For the text-containing cell, return its midpoint in (X, Y) coordinate format. 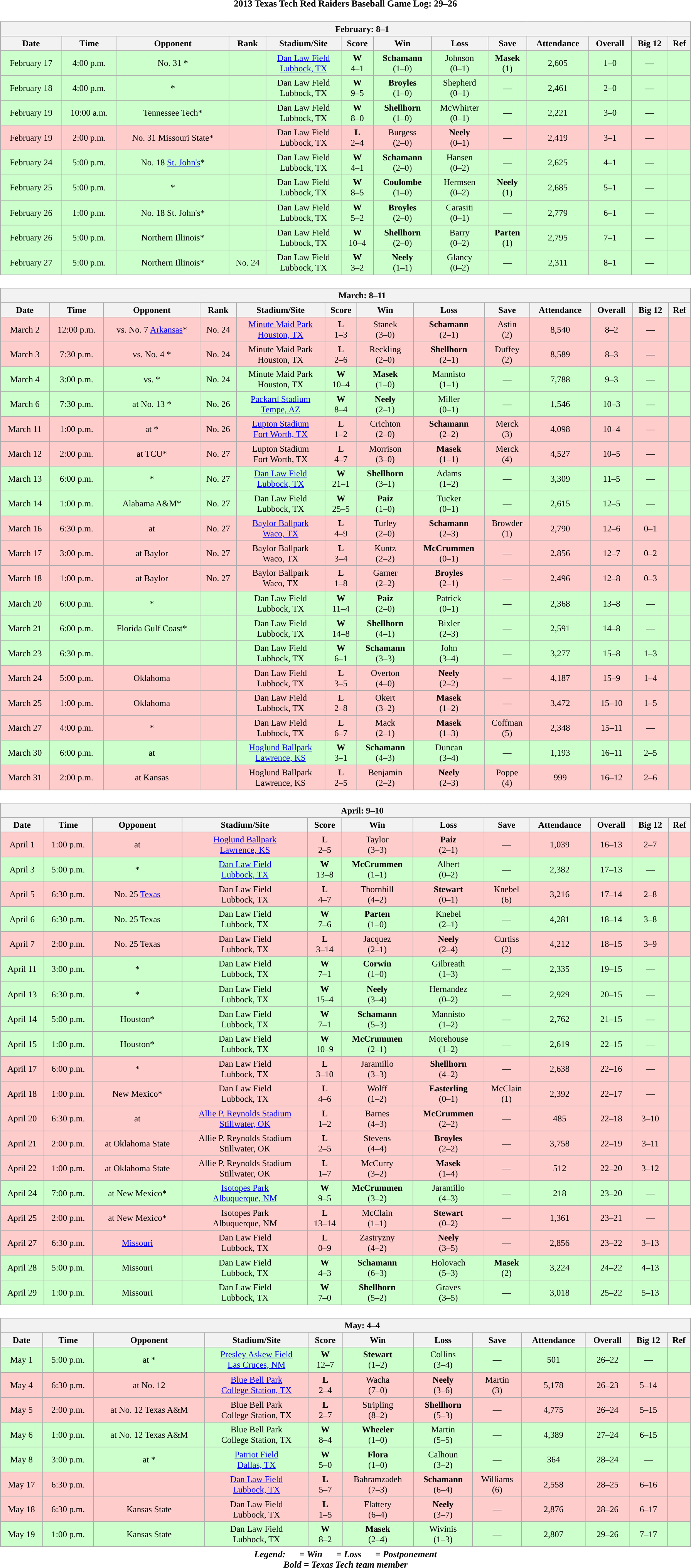
Schamann(1–0) (403, 63)
Miller(0–1) (449, 404)
February: 8–1 (345, 29)
Overton(4–0) (385, 678)
L3–4 (341, 553)
Masek(2) (507, 1268)
3–12 (650, 1168)
Stevens(4–4) (377, 1144)
Taylor(3–3) (377, 845)
2,762 (560, 1019)
Glancy(0–2) (460, 262)
23–22 (612, 1243)
5–15 (649, 1410)
Masek(1–2) (449, 703)
April 15 (22, 1044)
Bahramzadeh(7–3) (378, 1484)
April 27 (22, 1243)
April 6 (22, 919)
Coffman(5) (507, 728)
11–5 (612, 479)
April 3 (22, 869)
12–5 (612, 504)
Crichton(2–0) (385, 429)
4,187 (560, 678)
3–11 (650, 1144)
W25–5 (341, 504)
Masek(1–3) (449, 728)
2,807 (554, 1534)
L3–5 (341, 678)
3,216 (560, 895)
April 14 (22, 1019)
2,591 (560, 628)
Masek(1) (507, 63)
April 11 (22, 969)
May 5 (22, 1410)
Bixler(2–3) (449, 628)
2,779 (558, 213)
22–19 (612, 1144)
8–2 (612, 329)
4,775 (554, 1410)
364 (554, 1460)
29–26 (607, 1534)
Wolff(1–2) (377, 1094)
Schamann(3–3) (385, 653)
April 5 (22, 895)
22–20 (612, 1168)
McCrummen(1–1) (377, 869)
May 17 (22, 1484)
March 12 (25, 454)
Wacha(7–0) (378, 1385)
W15–4 (325, 994)
5–13 (650, 1292)
13–8 (612, 603)
McClain(1–1) (377, 1218)
March 18 (25, 578)
28–25 (607, 1484)
W10–9 (325, 1044)
23–20 (612, 1193)
22–17 (612, 1094)
7,788 (560, 379)
Albert(0–2) (448, 869)
W7–0 (325, 1292)
16–13 (612, 845)
Hermsen(0–2) (460, 187)
23–21 (612, 1218)
Patriot FieldDallas, TX (257, 1460)
1–4 (650, 678)
10:00 a.m. (89, 113)
6–1 (610, 213)
W8–2 (325, 1534)
3,758 (560, 1144)
22–16 (612, 1069)
Paiz(1–0) (385, 504)
26–22 (607, 1360)
19–15 (612, 969)
April 28 (22, 1268)
Curtiss(2) (507, 944)
Morehouse(1–2) (448, 1044)
April 18 (22, 1094)
Reckling(2–0) (385, 355)
Schamann(4–3) (385, 753)
vs. No. 4 * (152, 355)
vs. No. 7 Arkansas* (152, 329)
March 3 (25, 355)
March 13 (25, 479)
3–9 (650, 944)
28–24 (607, 1460)
February 25 (31, 187)
Shepherd(0–1) (460, 88)
Parten(1–0) (377, 919)
Hansen(0–2) (460, 163)
W6–1 (341, 653)
Browder(1) (507, 529)
May 4 (22, 1385)
2,876 (554, 1509)
March 4 (25, 379)
4,212 (560, 944)
Neely(1–1) (403, 262)
3–1 (610, 138)
2,619 (560, 1044)
1–0 (610, 63)
2,221 (558, 113)
W12–7 (325, 1360)
0–1 (650, 529)
6–17 (649, 1509)
6–15 (649, 1434)
Williams(6) (497, 1484)
Neely(2–1) (385, 404)
W14–8 (341, 628)
4–1 (610, 163)
15–8 (612, 653)
18–14 (612, 919)
Zastryzny(4–2) (377, 1243)
2–5 (650, 753)
2,382 (560, 869)
Flattery(6–4) (378, 1509)
Schamann(6–3) (377, 1268)
L2–8 (341, 703)
10–4 (612, 429)
2–0 (610, 88)
No. 31 Missouri State* (173, 138)
2,625 (558, 163)
Wheeler(1–0) (378, 1434)
3–8 (650, 919)
February 24 (31, 163)
March 21 (25, 628)
March 24 (25, 678)
Turley(2–0) (385, 529)
4,527 (560, 454)
April 7 (22, 944)
3–10 (650, 1118)
L5–7 (325, 1484)
New Mexico* (137, 1094)
Shellhorn(5–3) (443, 1410)
L1–8 (341, 578)
Barry(0–2) (460, 237)
Knebel(6) (507, 895)
Graves(3–5) (448, 1292)
Tucker(0–1) (449, 504)
2,638 (560, 1069)
8,540 (560, 329)
L1–5 (325, 1509)
501 (554, 1360)
2,496 (560, 578)
Easterling(0–1) (448, 1094)
May: 4–4 (345, 1326)
17–14 (612, 895)
Wivinis(1–3) (443, 1534)
Hernandez(0–2) (448, 994)
W8–5 (357, 187)
May 18 (22, 1509)
2,685 (558, 187)
12–7 (612, 553)
16–12 (612, 778)
vs. * (152, 379)
3,018 (560, 1292)
3–13 (650, 1243)
March 25 (25, 703)
12–6 (612, 529)
Patrick(0–1) (449, 603)
May 19 (22, 1534)
Knebel(2–1) (448, 919)
April 20 (22, 1118)
4,281 (560, 919)
Duncan(3–4) (449, 753)
20–15 (612, 994)
9–3 (612, 379)
15–11 (612, 728)
22–18 (612, 1118)
Parten(1) (507, 237)
McCrummen(3–2) (377, 1193)
16–11 (612, 753)
Gilbreath(1–3) (448, 969)
John(3–4) (449, 653)
March: 8–11 (345, 295)
McCrummen(2–2) (448, 1118)
Neely(3–7) (443, 1509)
Okert(3–2) (385, 703)
McCurry(3–2) (377, 1168)
L3–14 (325, 944)
Corwin(1–0) (377, 969)
April 21 (22, 1144)
12–8 (612, 578)
L13–14 (325, 1218)
L3–10 (325, 1069)
Neely(3–5) (448, 1243)
Neely(2–4) (448, 944)
Carasiti(0–1) (460, 213)
Poppe(4) (507, 778)
1–3 (650, 653)
W8–0 (357, 113)
Broyles(1–0) (403, 88)
March 2 (25, 329)
April 13 (22, 994)
Schamann(5–3) (377, 1019)
Stewart(0–2) (448, 1218)
March 23 (25, 653)
Shellhorn(5–2) (377, 1292)
3,224 (560, 1268)
1,546 (560, 404)
Barnes(4–3) (377, 1118)
3,472 (560, 703)
Kuntz(2–2) (385, 553)
Calhoun(3–2) (443, 1460)
26–23 (607, 1385)
April 29 (22, 1292)
Neely(2–2) (449, 678)
W4–3 (325, 1268)
April 24 (22, 1193)
W3–2 (357, 262)
999 (560, 778)
Stewart(0–1) (448, 895)
Shellhorn(3–1) (385, 479)
L1–7 (325, 1168)
8–3 (612, 355)
Masek(2–4) (378, 1534)
February 17 (31, 63)
May 6 (22, 1434)
3–0 (610, 113)
2,615 (560, 504)
26–24 (607, 1410)
L2–7 (325, 1410)
Neely(0–1) (460, 138)
Martin(3) (497, 1385)
L4–6 (325, 1094)
4–13 (650, 1268)
March 27 (25, 728)
7:00 p.m. (68, 1193)
Mannisto(1–2) (448, 1019)
2,795 (558, 237)
February 27 (31, 262)
5–14 (649, 1385)
28–26 (607, 1509)
March 30 (25, 753)
Shellhorn(4–2) (448, 1069)
Schamann(2–2) (449, 429)
2–7 (650, 845)
at Kansas (152, 778)
March 20 (25, 603)
W7–6 (325, 919)
Shellhorn(2–1) (449, 355)
April 22 (22, 1168)
2,605 (558, 63)
7–17 (649, 1534)
Benjamin(2–2) (385, 778)
2,348 (560, 728)
15–9 (612, 678)
Morrison(3–0) (385, 454)
2,419 (558, 138)
485 (560, 1118)
2,368 (560, 603)
L1–3 (341, 329)
Jaramillo(3–3) (377, 1069)
Jaramillo(4–3) (448, 1193)
Adams(1–2) (449, 479)
2,335 (560, 969)
Paiz(2–0) (385, 603)
McCrummen(2–1) (377, 1044)
0–2 (650, 553)
Presley Askew FieldLas Cruces, NM (257, 1360)
17–13 (612, 869)
1,361 (560, 1218)
7–1 (610, 237)
W11–4 (341, 603)
Mannisto(1–1) (449, 379)
at TCU* (152, 454)
Broyles(2–1) (449, 578)
2–6 (650, 778)
Alabama A&M* (152, 504)
Mack(2–1) (385, 728)
May 1 (22, 1360)
L0–9 (325, 1243)
Schamann(6–4) (443, 1484)
Johnson(0–1) (460, 63)
W13–8 (325, 869)
Martin(5–5) (443, 1434)
512 (560, 1168)
14–8 (612, 628)
2,929 (560, 994)
Burgess(2–0) (403, 138)
8,589 (560, 355)
2,461 (558, 88)
1,193 (560, 753)
April 25 (22, 1218)
2–8 (650, 895)
Neely(1) (507, 187)
22–15 (612, 1044)
L2–6 (341, 355)
1,039 (560, 845)
L6–7 (341, 728)
Neely(2–3) (449, 778)
21–15 (612, 1019)
218 (560, 1193)
at No. 12 (149, 1385)
Merck(3) (507, 429)
3,309 (560, 479)
6–16 (649, 1484)
10–3 (612, 404)
Astin(2) (507, 329)
Schamann(2–1) (449, 329)
Duffey(2) (507, 355)
8–1 (610, 262)
Schamann(2–3) (449, 529)
Collins(3–4) (443, 1360)
Neely(3–6) (443, 1385)
Masek(1–0) (385, 379)
10–5 (612, 454)
24–22 (612, 1268)
No. 31 * (173, 63)
Stanek(3–0) (385, 329)
Garner(2–2) (385, 578)
McWhirter(0–1) (460, 113)
Masek(1–1) (449, 454)
Stripling(8–2) (378, 1410)
McClain(1) (507, 1094)
March 31 (25, 778)
W5–2 (357, 213)
2,311 (558, 262)
Shellhorn(2–0) (403, 237)
18–15 (612, 944)
4,098 (560, 429)
March 11 (25, 429)
May 8 (22, 1460)
0–3 (650, 578)
Flora(1–0) (378, 1460)
2,790 (560, 529)
Coulombe(1–0) (403, 187)
April: 9–10 (345, 810)
L4–9 (341, 529)
15–10 (612, 703)
1–5 (650, 703)
12:00 p.m. (76, 329)
W5–0 (325, 1460)
Tennessee Tech* (173, 113)
Broyles(2–0) (403, 213)
Thornhill(4–2) (377, 895)
5–1 (610, 187)
3,277 (560, 653)
April 17 (22, 1069)
Jacquez(2–1) (377, 944)
Stewart(1–2) (378, 1360)
W3–1 (341, 753)
Masek(1–4) (448, 1168)
Neely(3–4) (377, 994)
4,389 (554, 1434)
February 18 (31, 88)
W21–1 (341, 479)
5,178 (554, 1385)
2,392 (560, 1094)
March 16 (25, 529)
Broyles(2–2) (448, 1144)
Merck(4) (507, 454)
March 14 (25, 504)
25–22 (612, 1292)
Schamann(2–0) (403, 163)
at No. 13 * (152, 404)
Shellhorn(4–1) (385, 628)
March 6 (25, 404)
April 1 (22, 845)
Packard StadiumTempe, AZ (281, 404)
March 17 (25, 553)
McCrummen(0–1) (449, 553)
Florida Gulf Coast* (152, 628)
Shellhorn(1–0) (403, 113)
2,558 (554, 1484)
Paiz(2–1) (448, 845)
27–24 (607, 1434)
Holovach(5–3) (448, 1268)
